Search for the cell housing the specified text and yield its [x, y] center coordinate. 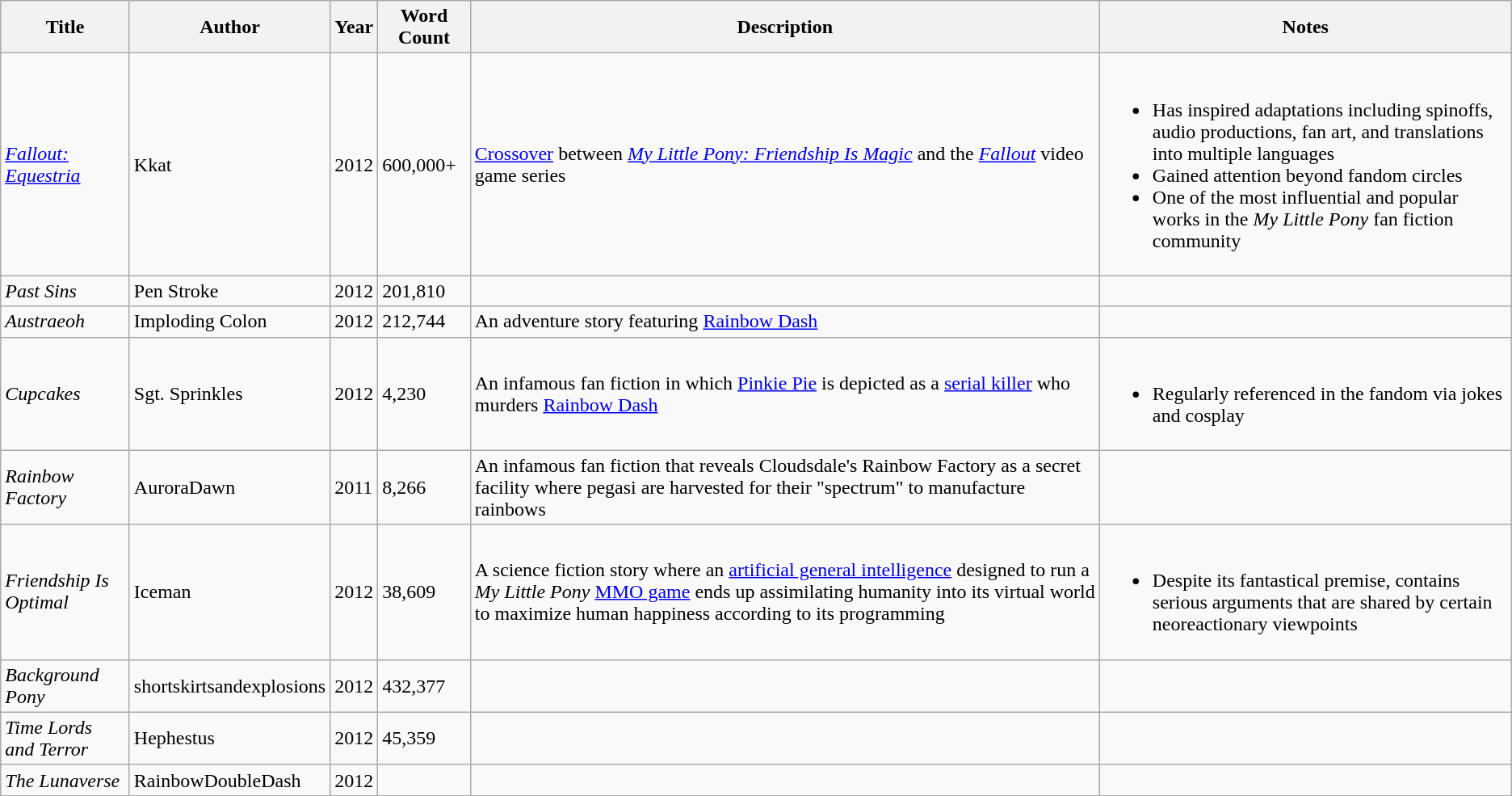
shortskirtsandexplosions [229, 685]
Kkat [229, 165]
Past Sins [65, 291]
AuroraDawn [229, 487]
Time Lords and Terror [65, 739]
Austraeoh [65, 322]
Cupcakes [65, 394]
Word Count [424, 27]
Title [65, 27]
Friendship Is Optimal [65, 592]
2011 [354, 487]
600,000+ [424, 165]
An infamous fan fiction in which Pinkie Pie is depicted as a serial killer who murders Rainbow Dash [785, 394]
38,609 [424, 592]
Description [785, 27]
432,377 [424, 685]
4,230 [424, 394]
RainbowDoubleDash [229, 780]
An adventure story featuring Rainbow Dash [785, 322]
Author [229, 27]
Regularly referenced in the fandom via jokes and cosplay [1305, 394]
Pen Stroke [229, 291]
Sgt. Sprinkles [229, 394]
45,359 [424, 739]
Despite its fantastical premise, contains serious arguments that are shared by certain neoreactionary viewpoints [1305, 592]
Notes [1305, 27]
201,810 [424, 291]
Crossover between My Little Pony: Friendship Is Magic and the Fallout video game series [785, 165]
Iceman [229, 592]
Rainbow Factory [65, 487]
8,266 [424, 487]
Background Pony [65, 685]
212,744 [424, 322]
Fallout: Equestria [65, 165]
Hephestus [229, 739]
The Lunaverse [65, 780]
Year [354, 27]
Imploding Colon [229, 322]
